Return [X, Y] of the center of cell containing provided text 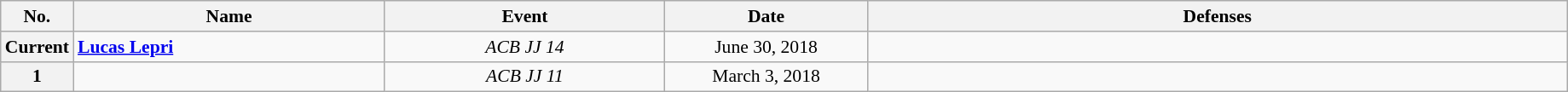
June 30, 2018 [766, 47]
No. [38, 16]
Date [766, 16]
ACB JJ 11 [525, 77]
March 3, 2018 [766, 77]
1 [38, 77]
Defenses [1218, 16]
Current [38, 47]
Name [229, 16]
Lucas Lepri [229, 47]
ACB JJ 14 [525, 47]
Event [525, 16]
